Pinpoint the cell where the given text exists, returning its [X, Y] midpoint coordinate. 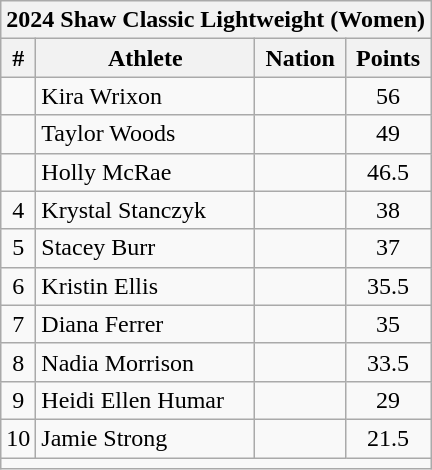
33.5 [388, 362]
Athlete [146, 58]
Jamie Strong [146, 438]
Points [388, 58]
5 [18, 248]
49 [388, 134]
2024 Shaw Classic Lightweight (Women) [216, 20]
Stacey Burr [146, 248]
35 [388, 324]
38 [388, 210]
21.5 [388, 438]
Nation [300, 58]
Kristin Ellis [146, 286]
Taylor Woods [146, 134]
Nadia Morrison [146, 362]
37 [388, 248]
# [18, 58]
Diana Ferrer [146, 324]
4 [18, 210]
Heidi Ellen Humar [146, 400]
6 [18, 286]
10 [18, 438]
Kira Wrixon [146, 96]
Krystal Stanczyk [146, 210]
35.5 [388, 286]
Holly McRae [146, 172]
9 [18, 400]
8 [18, 362]
7 [18, 324]
56 [388, 96]
29 [388, 400]
46.5 [388, 172]
